Return the (X, Y) coordinate for the center point of the cell that contains the specified text.  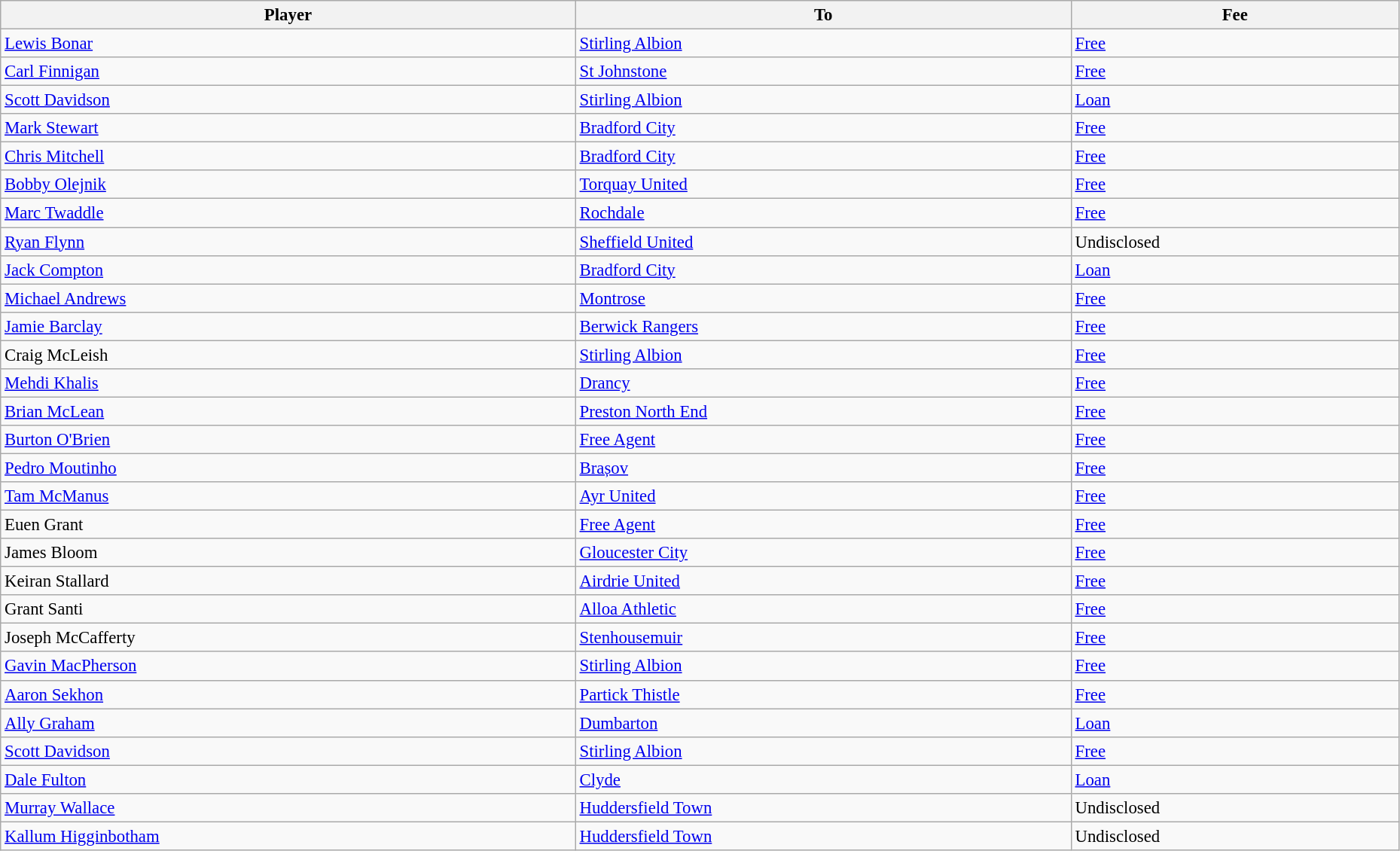
Tam McManus (288, 496)
Chris Mitchell (288, 157)
Ally Graham (288, 723)
Euen Grant (288, 525)
Drancy (823, 383)
St Johnstone (823, 72)
Partick Thistle (823, 694)
Jamie Barclay (288, 326)
Brian McLean (288, 411)
Aaron Sekhon (288, 694)
Murray Wallace (288, 808)
Fee (1235, 15)
Rochdale (823, 213)
Michael Andrews (288, 298)
Grant Santi (288, 609)
Mark Stewart (288, 128)
Joseph McCafferty (288, 638)
To (823, 15)
Ryan Flynn (288, 242)
Gavin MacPherson (288, 666)
Torquay United (823, 185)
Ayr United (823, 496)
Kallum Higginbotham (288, 836)
Player (288, 15)
Marc Twaddle (288, 213)
Alloa Athletic (823, 609)
Burton O'Brien (288, 440)
Berwick Rangers (823, 326)
Keiran Stallard (288, 581)
Brașov (823, 468)
James Bloom (288, 553)
Bobby Olejnik (288, 185)
Pedro Moutinho (288, 468)
Sheffield United (823, 242)
Preston North End (823, 411)
Jack Compton (288, 270)
Carl Finnigan (288, 72)
Dumbarton (823, 723)
Craig McLeish (288, 355)
Stenhousemuir (823, 638)
Dale Fulton (288, 779)
Airdrie United (823, 581)
Clyde (823, 779)
Mehdi Khalis (288, 383)
Gloucester City (823, 553)
Lewis Bonar (288, 44)
Montrose (823, 298)
